Identify which cell holds the provided text, then report its (x, y) central coordinate. 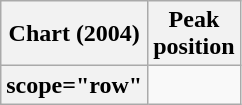
scope="row" (74, 85)
Chart (2004) (74, 34)
Peakposition (194, 34)
